Find where the given text appears and provide that cell's center as [X, Y] coordinate. 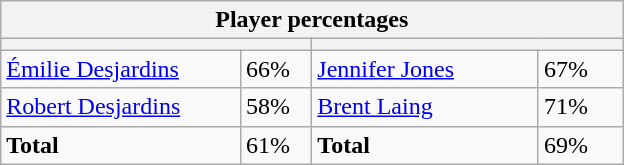
61% [276, 145]
69% [580, 145]
66% [276, 69]
Émilie Desjardins [121, 69]
71% [580, 107]
67% [580, 69]
Brent Laing [426, 107]
58% [276, 107]
Robert Desjardins [121, 107]
Player percentages [312, 20]
Jennifer Jones [426, 69]
